Provide the (X, Y) coordinate of the cell's center where the given text is located.  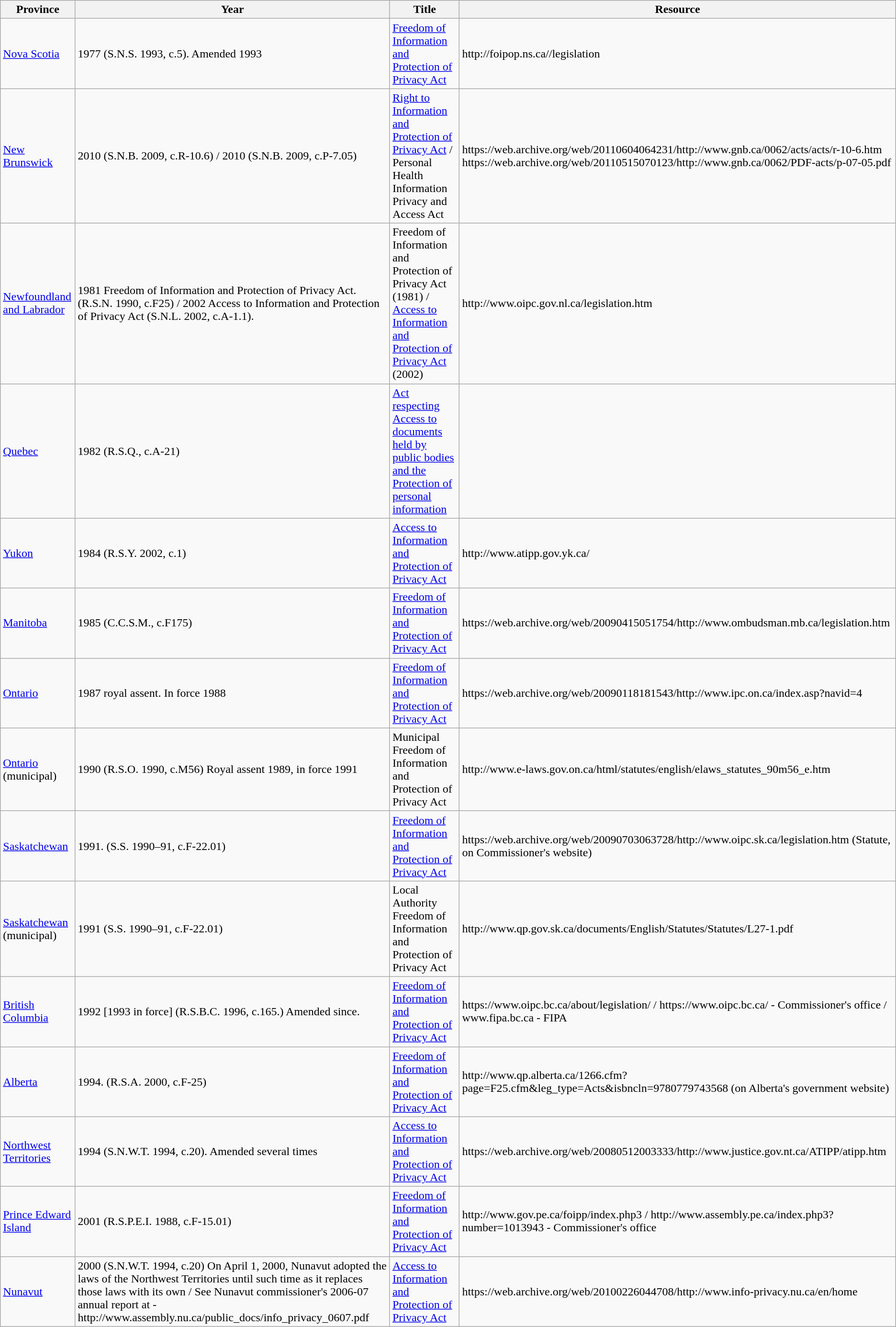
1991. (S.S. 1990–91, c.F-22.01) (233, 846)
Local Authority Freedom of Information and Protection of Privacy Act (424, 929)
2001 (R.S.P.E.I. 1988, c.F-15.01) (233, 1222)
https://www.oipc.bc.ca/about/legislation/ / https://www.oipc.bc.ca/ - Commissioner's office / www.fipa.bc.ca - FIPA (678, 1011)
Newfoundland and Labrador (38, 304)
http://www.atipp.gov.yk.ca/ (678, 553)
http://www.gov.pe.ca/foipp/index.php3 / http://www.assembly.pe.ca/index.php3?number=1013943 - Commissioner's office (678, 1222)
Resource (678, 10)
1977 (S.N.S. 1993, c.5). Amended 1993 (233, 54)
Nunavut (38, 1292)
1991 (S.S. 1990–91, c.F-22.01) (233, 929)
Municipal Freedom of Information and Protection of Privacy Act (424, 769)
http://www.qp.alberta.ca/1266.cfm?page=F25.cfm&leg_type=Acts&isbncln=9780779743568 (on Alberta's government website) (678, 1082)
1987 royal assent. In force 1988 (233, 693)
Manitoba (38, 623)
https://web.archive.org/web/20090703063728/http://www.oipc.sk.ca/legislation.htm (Statute, on Commissioner's website) (678, 846)
http://www.e-laws.gov.on.ca/html/statutes/english/elaws_statutes_90m56_e.htm (678, 769)
2010 (S.N.B. 2009, c.R-10.6) / 2010 (S.N.B. 2009, c.P-7.05) (233, 156)
Alberta (38, 1082)
Title (424, 10)
1992 [1993 in force] (R.S.B.C. 1996, c.165.) Amended since. (233, 1011)
1990 (R.S.O. 1990, c.M56) Royal assent 1989, in force 1991 (233, 769)
Ontario (municipal) (38, 769)
https://web.archive.org/web/20090118181543/http://www.ipc.on.ca/index.asp?navid=4 (678, 693)
Prince Edward Island (38, 1222)
http://www.qp.gov.sk.ca/documents/English/Statutes/Statutes/L27-1.pdf (678, 929)
1984 (R.S.Y. 2002, c.1) (233, 553)
British Columbia (38, 1011)
Ontario (38, 693)
http://www.oipc.gov.nl.ca/legislation.htm (678, 304)
Freedom of Information and Protection of Privacy Act (1981) / Access to Information and Protection of Privacy Act (2002) (424, 304)
Nova Scotia (38, 54)
New Brunswick (38, 156)
http://foipop.ns.ca//legislation (678, 54)
Act respecting Access to documents held by public bodies and the Protection of personal information (424, 451)
Province (38, 10)
Northwest Territories (38, 1152)
Saskatchewan (municipal) (38, 929)
Saskatchewan (38, 846)
1985 (C.C.S.M., c.F175) (233, 623)
1994. (R.S.A. 2000, c.F-25) (233, 1082)
Year (233, 10)
https://web.archive.org/web/20080512003333/http://www.justice.gov.nt.ca/ATIPP/atipp.htm (678, 1152)
Quebec (38, 451)
Yukon (38, 553)
Right to Information and Protection of Privacy Act / Personal Health Information Privacy and Access Act (424, 156)
1982 (R.S.Q., c.A-21) (233, 451)
https://web.archive.org/web/20100226044708/http://www.info-privacy.nu.ca/en/home (678, 1292)
https://web.archive.org/web/20090415051754/http://www.ombudsman.mb.ca/legislation.htm (678, 623)
1994 (S.N.W.T. 1994, c.20). Amended several times (233, 1152)
